Return [x, y] of the center of cell containing provided text 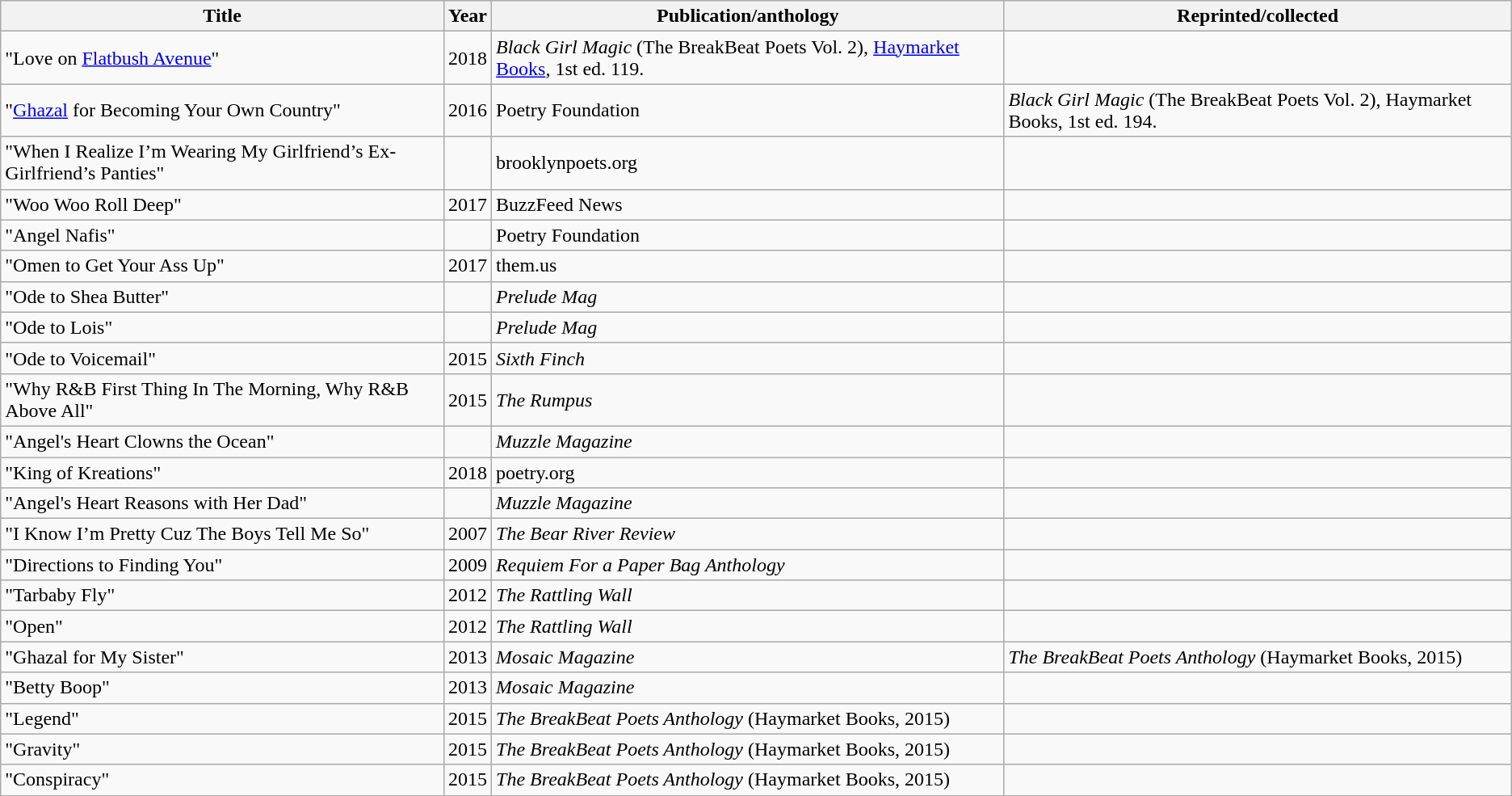
"Tarbaby Fly" [223, 596]
"Angel Nafis" [223, 235]
them.us [748, 266]
"Ode to Voicemail" [223, 358]
"Omen to Get Your Ass Up" [223, 266]
"When I Realize I’m Wearing My Girlfriend’s Ex-Girlfriend’s Panties" [223, 163]
2016 [467, 110]
"Ghazal for My Sister" [223, 657]
2009 [467, 565]
Sixth Finch [748, 358]
"Why R&B First Thing In The Morning, Why R&B Above All" [223, 399]
BuzzFeed News [748, 204]
"Woo Woo Roll Deep" [223, 204]
"Directions to Finding You" [223, 565]
"I Know I’m Pretty Cuz The Boys Tell Me So" [223, 534]
"Ode to Lois" [223, 327]
"Conspiracy" [223, 780]
"Legend" [223, 718]
"Open" [223, 626]
"Ghazal for Becoming Your Own Country" [223, 110]
"King of Kreations" [223, 473]
Reprinted/collected [1258, 16]
Black Girl Magic (The BreakBeat Poets Vol. 2), Haymarket Books, 1st ed. 194. [1258, 110]
The Bear River Review [748, 534]
"Love on Flatbush Avenue" [223, 58]
"Angel's Heart Reasons with Her Dad" [223, 503]
"Ode to Shea Butter" [223, 297]
Title [223, 16]
Requiem For a Paper Bag Anthology [748, 565]
"Gravity" [223, 749]
The Rumpus [748, 399]
poetry.org [748, 473]
Publication/anthology [748, 16]
2007 [467, 534]
"Angel's Heart Clowns the Ocean" [223, 441]
"Betty Boop" [223, 688]
Black Girl Magic (The BreakBeat Poets Vol. 2), Haymarket Books, 1st ed. 119. [748, 58]
brooklynpoets.org [748, 163]
Year [467, 16]
